Extract the (X, Y) coordinate from the center of the cell holding the provided text.  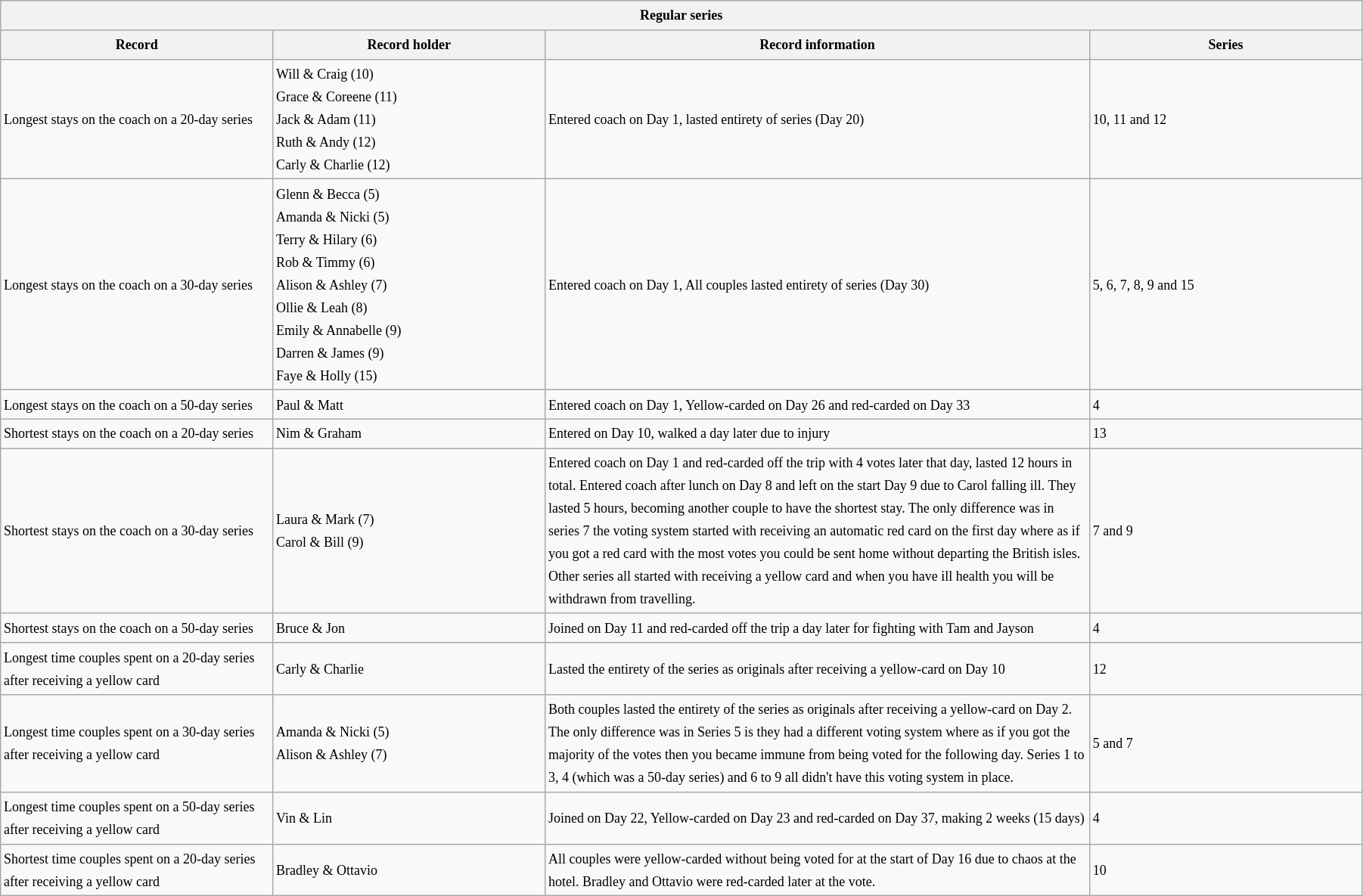
Record holder (409, 44)
12 (1226, 668)
Laura & Mark (7)Carol & Bill (9) (409, 531)
Record (137, 44)
Bradley & Ottavio (409, 870)
Paul & Matt (409, 404)
Vin & Lin (409, 818)
5, 6, 7, 8, 9 and 15 (1226, 284)
Longest stays on the coach on a 50-day series (137, 404)
Will & Craig (10)Grace & Coreene (11)Jack & Adam (11)Ruth & Andy (12)Carly & Charlie (12) (409, 119)
Entered coach on Day 1, lasted entirety of series (Day 20) (818, 119)
Entered coach on Day 1, Yellow-carded on Day 26 and red-carded on Day 33 (818, 404)
Shortest stays on the coach on a 30-day series (137, 531)
Lasted the entirety of the series as originals after receiving a yellow-card on Day 10 (818, 668)
Shortest stays on the coach on a 50-day series (137, 628)
Joined on Day 22, Yellow-carded on Day 23 and red-carded on Day 37, making 2 weeks (15 days) (818, 818)
Bruce & Jon (409, 628)
Record information (818, 44)
Longest time couples spent on a 20-day series after receiving a yellow card (137, 668)
10 (1226, 870)
Entered coach on Day 1, All couples lasted entirety of series (Day 30) (818, 284)
Longest time couples spent on a 50-day series after receiving a yellow card (137, 818)
Carly & Charlie (409, 668)
5 and 7 (1226, 744)
Longest time couples spent on a 30-day series after receiving a yellow card (137, 744)
Shortest time couples spent on a 20-day series after receiving a yellow card (137, 870)
Regular series (681, 15)
Longest stays on the coach on a 20-day series (137, 119)
Shortest stays on the coach on a 20-day series (137, 434)
7 and 9 (1226, 531)
Nim & Graham (409, 434)
Amanda & Nicki (5)Alison & Ashley (7) (409, 744)
Joined on Day 11 and red-carded off the trip a day later for fighting with Tam and Jayson (818, 628)
Longest stays on the coach on a 30-day series (137, 284)
13 (1226, 434)
10, 11 and 12 (1226, 119)
Series (1226, 44)
Entered on Day 10, walked a day later due to injury (818, 434)
